Capture the cell that displays the provided text and extract its (X, Y) central coordinate. 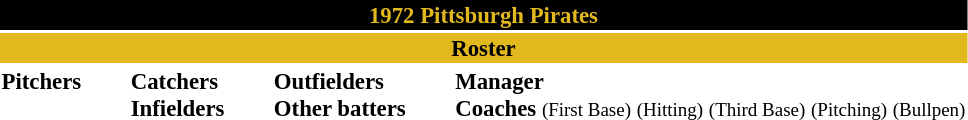
1972 Pittsburgh Pirates (484, 15)
Roster (484, 48)
